Pinpoint the cell where the given text exists, returning its (X, Y) midpoint coordinate. 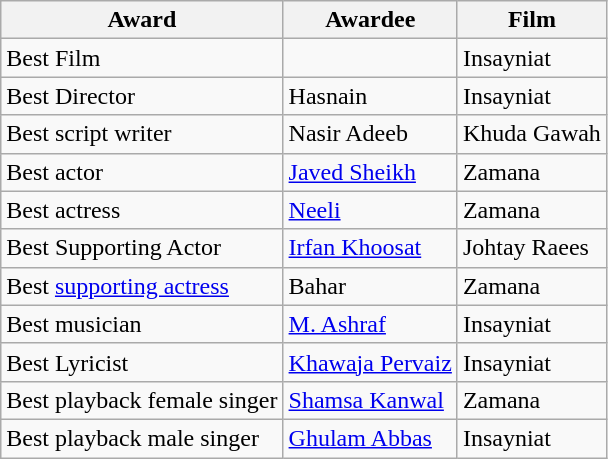
Best Supporting Actor (142, 248)
Best Film (142, 58)
Khuda Gawah (532, 134)
Best supporting actress (142, 286)
Award (142, 20)
Best musician (142, 324)
Neeli (370, 210)
Best actor (142, 172)
Irfan Khoosat (370, 248)
Nasir Adeeb (370, 134)
M. Ashraf (370, 324)
Johtay Raees (532, 248)
Javed Sheikh (370, 172)
Best playback female singer (142, 400)
Shamsa Kanwal (370, 400)
Best Director (142, 96)
Khawaja Pervaiz (370, 362)
Best playback male singer (142, 438)
Awardee (370, 20)
Best Lyricist (142, 362)
Film (532, 20)
Best script writer (142, 134)
Ghulam Abbas (370, 438)
Bahar (370, 286)
Best actress (142, 210)
Hasnain (370, 96)
